Locate the cell with the specified text and output its [X, Y] center coordinate. 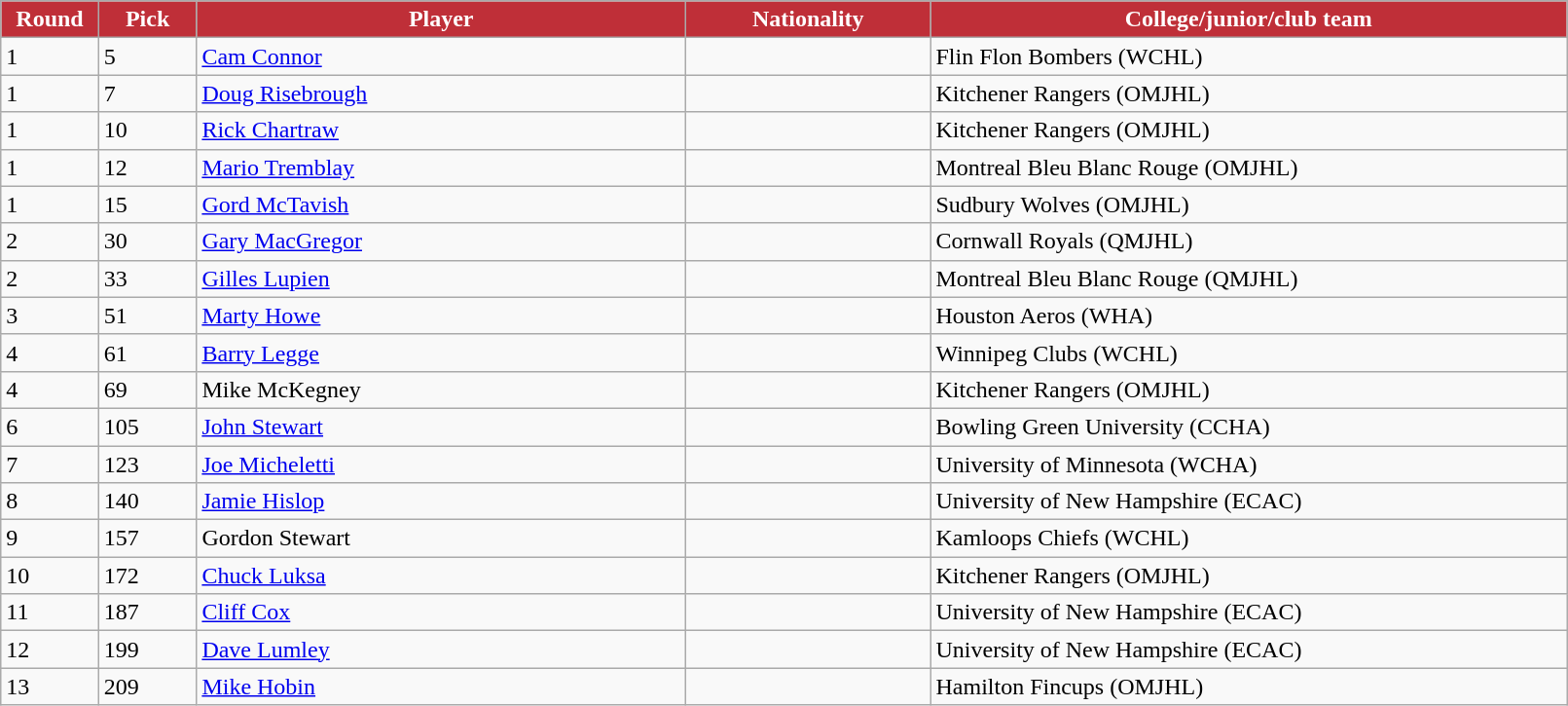
Pick [148, 19]
187 [148, 613]
123 [148, 464]
John Stewart [442, 427]
33 [148, 279]
Marty Howe [442, 316]
69 [148, 390]
Doug Risebrough [442, 93]
Cornwall Royals (QMJHL) [1249, 242]
Mario Tremblay [442, 167]
Jamie Hislop [442, 502]
172 [148, 576]
Kamloops Chiefs (WCHL) [1249, 539]
Houston Aeros (WHA) [1249, 316]
Sudbury Wolves (OMJHL) [1249, 204]
11 [51, 613]
Cliff Cox [442, 613]
Cam Connor [442, 56]
209 [148, 687]
Player [442, 19]
157 [148, 539]
13 [51, 687]
8 [51, 502]
Mike Hobin [442, 687]
5 [148, 56]
Rick Chartraw [442, 130]
51 [148, 316]
Gordon Stewart [442, 539]
Barry Legge [442, 353]
Hamilton Fincups (OMJHL) [1249, 687]
Gary MacGregor [442, 242]
Nationality [808, 19]
Gord McTavish [442, 204]
140 [148, 502]
Bowling Green University (CCHA) [1249, 427]
Round [51, 19]
15 [148, 204]
Montreal Bleu Blanc Rouge (QMJHL) [1249, 279]
6 [51, 427]
Montreal Bleu Blanc Rouge (OMJHL) [1249, 167]
Flin Flon Bombers (WCHL) [1249, 56]
Joe Micheletti [442, 464]
30 [148, 242]
199 [148, 650]
Chuck Luksa [442, 576]
Dave Lumley [442, 650]
Gilles Lupien [442, 279]
61 [148, 353]
9 [51, 539]
University of Minnesota (WCHA) [1249, 464]
College/junior/club team [1249, 19]
105 [148, 427]
Mike McKegney [442, 390]
3 [51, 316]
Winnipeg Clubs (WCHL) [1249, 353]
